Determine the [X, Y] coordinate at the center of the cell enclosing the given text.  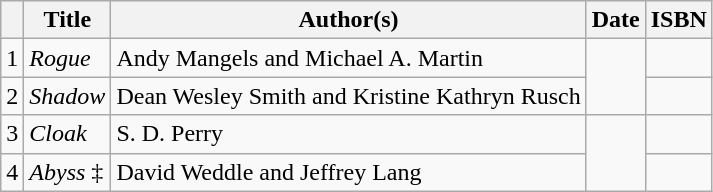
Author(s) [348, 20]
3 [12, 134]
4 [12, 172]
Cloak [68, 134]
Andy Mangels and Michael A. Martin [348, 58]
ISBN [678, 20]
Abyss ‡ [68, 172]
1 [12, 58]
Rogue [68, 58]
Shadow [68, 96]
S. D. Perry [348, 134]
Title [68, 20]
Dean Wesley Smith and Kristine Kathryn Rusch [348, 96]
Date [616, 20]
2 [12, 96]
David Weddle and Jeffrey Lang [348, 172]
